Return the [x, y] coordinate for the center point of the cell that contains the specified text.  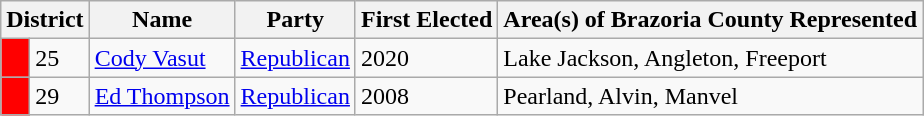
2020 [426, 58]
Cody Vasut [162, 58]
District [45, 20]
Name [162, 20]
First Elected [426, 20]
25 [60, 58]
Party [295, 20]
Lake Jackson, Angleton, Freeport [710, 58]
Pearland, Alvin, Manvel [710, 96]
Area(s) of Brazoria County Represented [710, 20]
2008 [426, 96]
29 [60, 96]
Ed Thompson [162, 96]
